Pinpoint the cell where the given text exists, returning its [X, Y] midpoint coordinate. 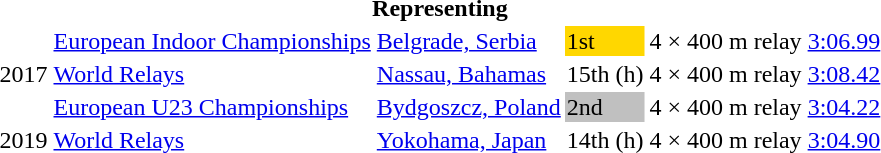
1st [605, 41]
Bydgoszcz, Poland [468, 107]
Nassau, Bahamas [468, 74]
15th (h) [605, 74]
Belgrade, Serbia [468, 41]
2nd [605, 107]
European U23 Championships [212, 107]
European Indoor Championships [212, 41]
World Relays [212, 74]
